Determine the (x, y) coordinate at the center of the cell enclosing the given text.  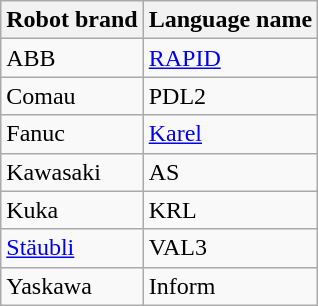
RAPID (230, 58)
Kawasaki (72, 172)
Stäubli (72, 248)
KRL (230, 210)
Fanuc (72, 134)
Inform (230, 286)
PDL2 (230, 96)
Yaskawa (72, 286)
Karel (230, 134)
AS (230, 172)
Language name (230, 20)
Robot brand (72, 20)
ABB (72, 58)
Kuka (72, 210)
VAL3 (230, 248)
Comau (72, 96)
